Detect which cell encompasses the target text, then output its [x, y] center coordinate. 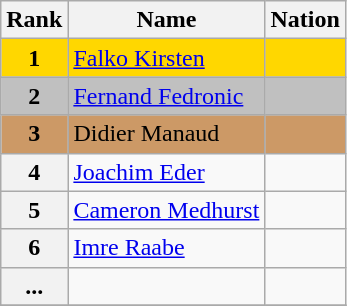
Cameron Medhurst [166, 210]
Falko Kirsten [166, 58]
5 [34, 210]
3 [34, 134]
Didier Manaud [166, 134]
2 [34, 96]
1 [34, 58]
Imre Raabe [166, 248]
Name [166, 20]
Fernand Fedronic [166, 96]
... [34, 286]
Rank [34, 20]
4 [34, 172]
Nation [305, 20]
6 [34, 248]
Joachim Eder [166, 172]
